Determine the (X, Y) coordinate at the center of the cell enclosing the given text.  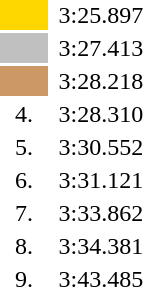
5. (24, 147)
6. (24, 180)
4. (24, 114)
8. (24, 246)
7. (24, 213)
